Return the [X, Y] coordinate for the center point of the cell that contains the specified text.  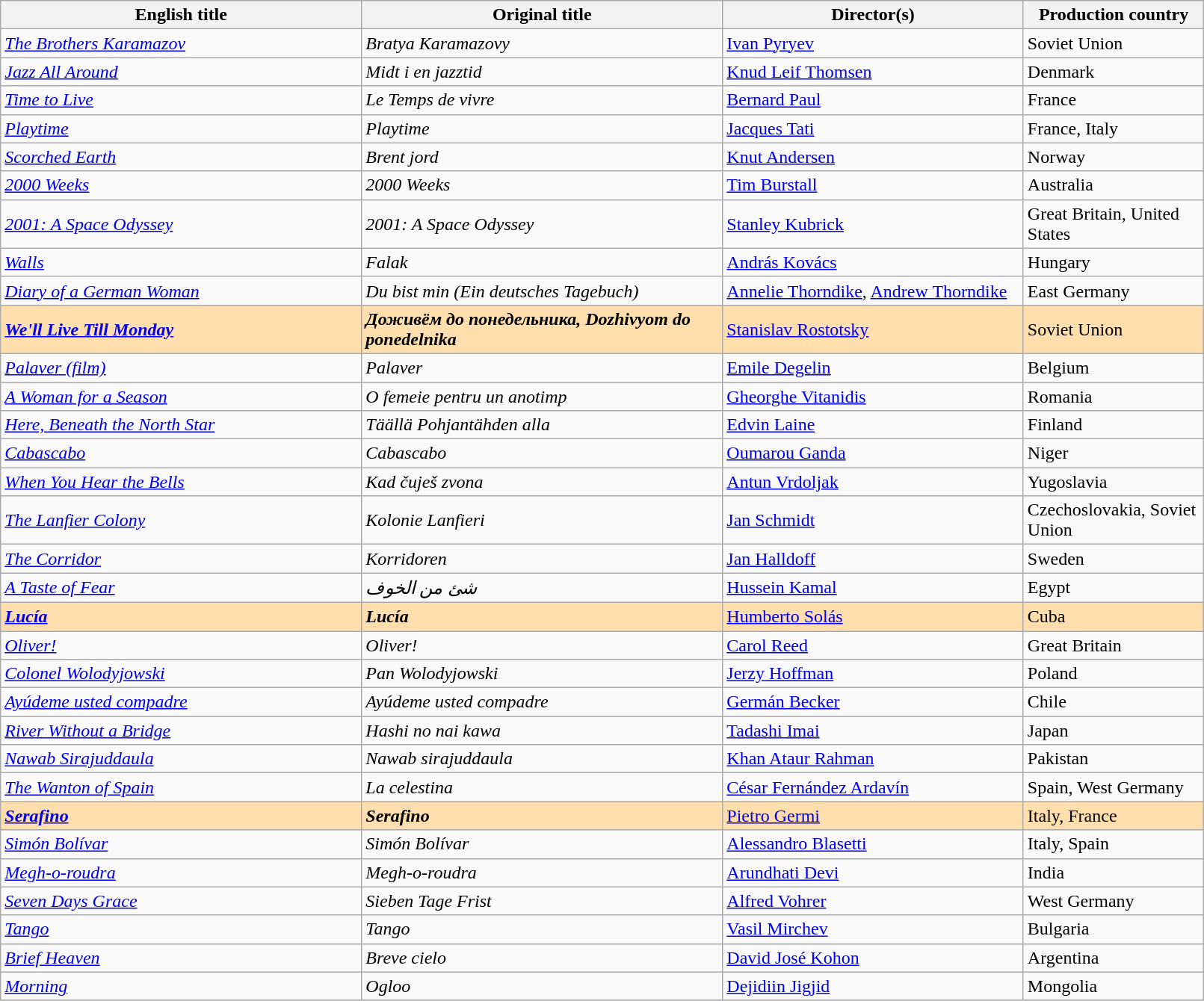
Falak [543, 262]
Breve cielo [543, 958]
Australia [1114, 185]
Time to Live [181, 100]
Seven Days Grace [181, 901]
Jerzy Hoffman [873, 674]
Stanley Kubrick [873, 224]
A Taste of Fear [181, 588]
Norway [1114, 157]
David José Kohon [873, 958]
Bulgaria [1114, 929]
India [1114, 873]
Pietro Germi [873, 816]
Colonel Wolodyjowski [181, 674]
The Wanton of Spain [181, 787]
Japan [1114, 731]
Pakistan [1114, 759]
Alessandro Blasetti [873, 844]
Tim Burstall [873, 185]
Emile Degelin [873, 368]
Nawab sirajuddaula [543, 759]
Ogloo [543, 986]
River Without a Bridge [181, 731]
O femeie pentru un anotimp [543, 397]
Poland [1114, 674]
Dejidiin Jigjid [873, 986]
Great Britain, United States [1114, 224]
France, Italy [1114, 128]
When You Hear the Bells [181, 482]
Edvin Laine [873, 425]
Gheorghe Vitanidis [873, 397]
Jan Schmidt [873, 520]
Knut Andersen [873, 157]
Jazz All Around [181, 72]
Vasil Mirchev [873, 929]
The Brothers Karamazov [181, 43]
Director(s) [873, 15]
Italy, France [1114, 816]
András Kovács [873, 262]
Du bist min (Ein deutsches Tagebuch) [543, 291]
Romania [1114, 397]
Spain, West Germany [1114, 787]
Mongolia [1114, 986]
Korridoren [543, 559]
West Germany [1114, 901]
Sieben Tage Frist [543, 901]
Humberto Solás [873, 616]
Доживём до понедельника, Dozhivyom do ponedelnika [543, 329]
Czechoslovakia, Soviet Union [1114, 520]
The Lanfier Colony [181, 520]
Le Temps de vivre [543, 100]
Kad čuješ zvona [543, 482]
Denmark [1114, 72]
France [1114, 100]
Pan Wolodyjowski [543, 674]
Palaver [543, 368]
Annelie Thorndike, Andrew Thorndike [873, 291]
Khan Ataur Rahman [873, 759]
Stanislav Rostotsky [873, 329]
Chile [1114, 702]
Midt i en jazztid [543, 72]
Sweden [1114, 559]
Hussein Kamal [873, 588]
Diary of a German Woman [181, 291]
Tadashi Imai [873, 731]
Jan Halldoff [873, 559]
Arundhati Devi [873, 873]
East Germany [1114, 291]
Bernard Paul [873, 100]
Bratya Karamazovy [543, 43]
Brief Heaven [181, 958]
Alfred Vohrer [873, 901]
Original title [543, 15]
La celestina [543, 787]
Italy, Spain [1114, 844]
Argentina [1114, 958]
Nawab Sirajuddaula [181, 759]
Hashi no nai kawa [543, 731]
Walls [181, 262]
Täällä Pohjantähden alla [543, 425]
Yugoslavia [1114, 482]
Scorched Earth [181, 157]
English title [181, 15]
Antun Vrdoljak [873, 482]
Knud Leif Thomsen [873, 72]
Here, Beneath the North Star [181, 425]
Jacques Tati [873, 128]
Carol Reed [873, 645]
A Woman for a Season [181, 397]
We'll Live Till Monday [181, 329]
Production country [1114, 15]
Germán Becker [873, 702]
Ivan Pyryev [873, 43]
Brent jord [543, 157]
Kolonie Lanfieri [543, 520]
Niger [1114, 453]
Great Britain [1114, 645]
Hungary [1114, 262]
شئ من الخوف [543, 588]
Egypt [1114, 588]
The Corridor [181, 559]
Finland [1114, 425]
Palaver (film) [181, 368]
Morning [181, 986]
Belgium [1114, 368]
Cuba [1114, 616]
César Fernández Ardavín [873, 787]
Oumarou Ganda [873, 453]
